Determine the (X, Y) coordinate at the center of the cell enclosing the given text.  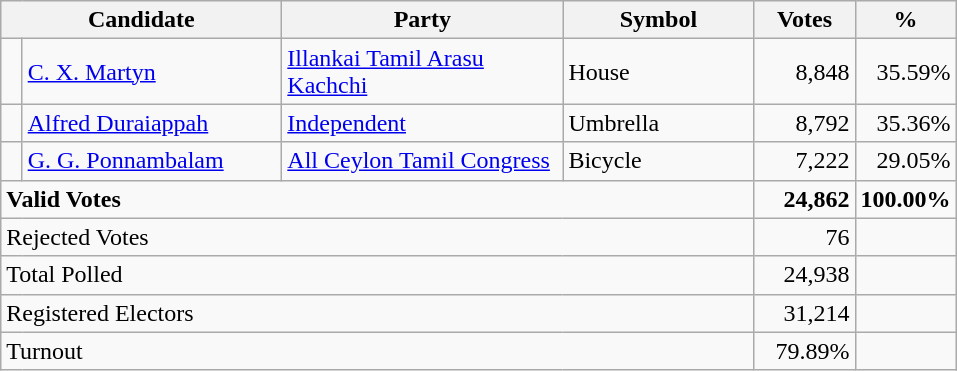
House (658, 72)
79.89% (804, 351)
8,848 (804, 72)
Illankai Tamil Arasu Kachchi (422, 72)
Alfred Duraiappah (152, 123)
7,222 (804, 161)
35.36% (906, 123)
8,792 (804, 123)
Total Polled (378, 275)
Umbrella (658, 123)
Party (422, 20)
Symbol (658, 20)
G. G. Ponnambalam (152, 161)
35.59% (906, 72)
24,938 (804, 275)
Bicycle (658, 161)
C. X. Martyn (152, 72)
Votes (804, 20)
76 (804, 237)
Rejected Votes (378, 237)
Valid Votes (378, 199)
100.00% (906, 199)
31,214 (804, 313)
All Ceylon Tamil Congress (422, 161)
Candidate (142, 20)
Independent (422, 123)
24,862 (804, 199)
29.05% (906, 161)
Turnout (378, 351)
Registered Electors (378, 313)
% (906, 20)
